Output the [X, Y] coordinate of the center of the cell containing the given text.  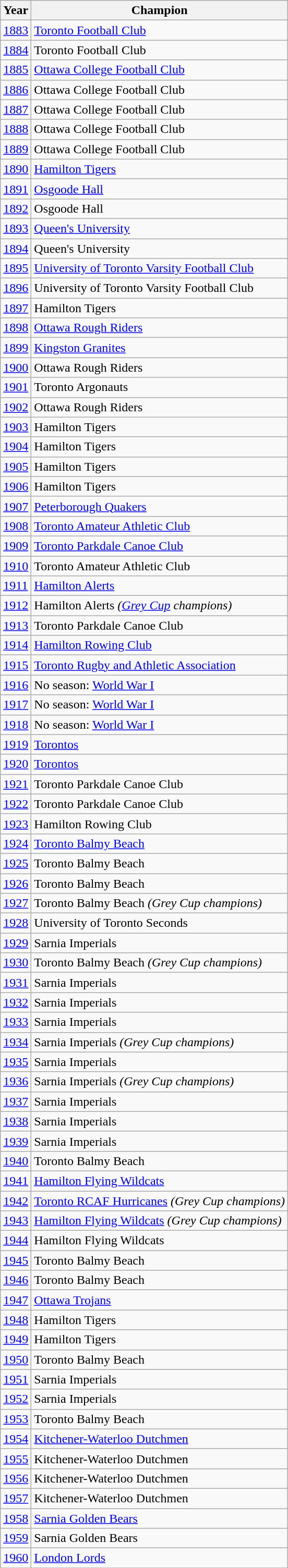
1912 [16, 606]
Hamilton Alerts (Grey Cup champions) [160, 606]
1909 [16, 546]
1893 [16, 228]
1956 [16, 1478]
Toronto Argonauts [160, 387]
1890 [16, 169]
1907 [16, 506]
1913 [16, 626]
1945 [16, 1260]
Peterborough Quakers [160, 506]
1960 [16, 1558]
1885 [16, 70]
Toronto RCAF Hurricanes (Grey Cup champions) [160, 1200]
1937 [16, 1101]
1899 [16, 348]
1952 [16, 1399]
1946 [16, 1280]
1936 [16, 1082]
1939 [16, 1141]
1889 [16, 149]
1927 [16, 903]
Champion [160, 10]
University of Toronto Seconds [160, 923]
Ottawa Trojans [160, 1300]
Hamilton Alerts [160, 586]
1910 [16, 566]
1941 [16, 1181]
1904 [16, 447]
Kingston Granites [160, 348]
1902 [16, 407]
1954 [16, 1439]
1894 [16, 249]
1930 [16, 963]
1934 [16, 1042]
London Lords [160, 1558]
1953 [16, 1419]
1929 [16, 943]
1940 [16, 1161]
1884 [16, 50]
1932 [16, 1002]
1958 [16, 1518]
1938 [16, 1121]
1925 [16, 863]
1948 [16, 1320]
1935 [16, 1062]
1949 [16, 1340]
Toronto Rugby and Athletic Association [160, 665]
1908 [16, 526]
1917 [16, 705]
1914 [16, 645]
1955 [16, 1459]
1923 [16, 824]
1918 [16, 725]
1933 [16, 1022]
1886 [16, 90]
1891 [16, 189]
1959 [16, 1538]
1905 [16, 467]
1928 [16, 923]
1950 [16, 1359]
1926 [16, 884]
1924 [16, 843]
1895 [16, 268]
1942 [16, 1200]
1921 [16, 784]
1944 [16, 1241]
1898 [16, 328]
1883 [16, 30]
1947 [16, 1300]
1957 [16, 1498]
1901 [16, 387]
1951 [16, 1379]
1887 [16, 109]
Hamilton Flying Wildcats (Grey Cup champions) [160, 1221]
1922 [16, 804]
1896 [16, 288]
1920 [16, 764]
1931 [16, 983]
1915 [16, 665]
Year [16, 10]
1943 [16, 1221]
1897 [16, 308]
1919 [16, 744]
1892 [16, 209]
1906 [16, 486]
1903 [16, 427]
1888 [16, 129]
1900 [16, 367]
1916 [16, 685]
1911 [16, 586]
